For the text-containing cell, return its midpoint in (X, Y) coordinate format. 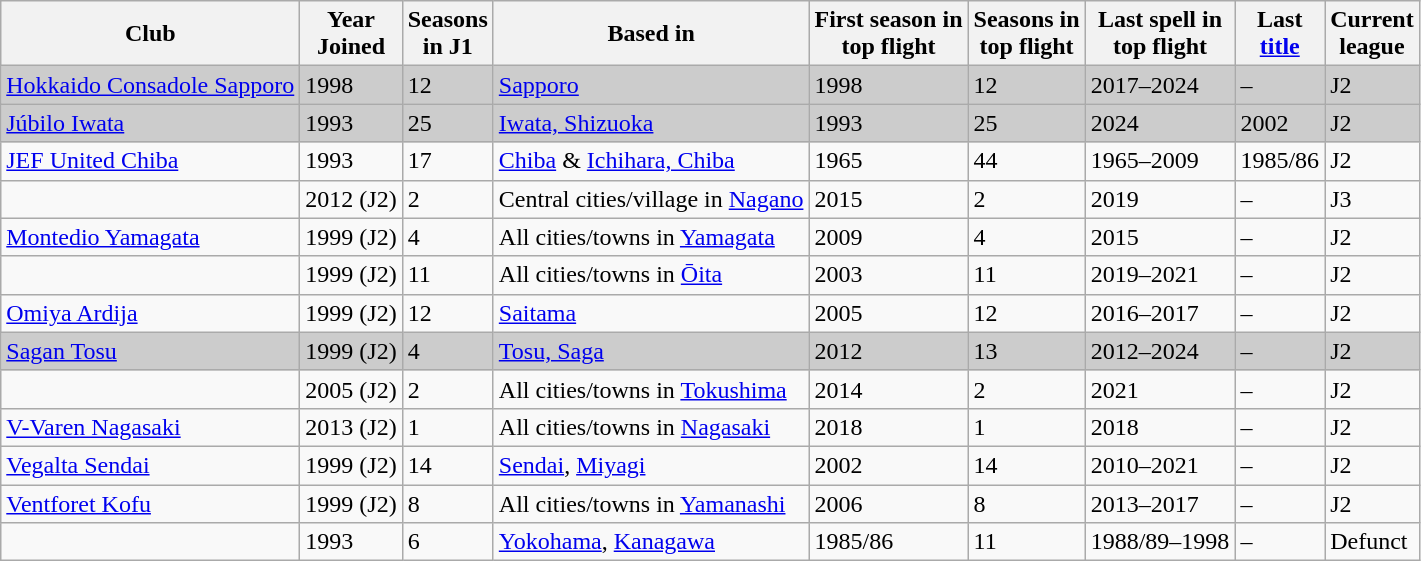
2012–2024 (1160, 351)
Chiba & Ichihara, Chiba (651, 161)
All cities/towns in Yamanashi (651, 503)
1988/89–1998 (1160, 542)
Omiya Ardija (150, 313)
Júbilo Iwata (150, 123)
Sagan Tosu (150, 351)
Defunct (1372, 542)
2016–2017 (1160, 313)
All cities/towns in Tokushima (651, 389)
Current league (1372, 34)
1965 (888, 161)
13 (1026, 351)
2019–2021 (1160, 275)
First season intop flight (888, 34)
V-Varen Nagasaki (150, 427)
Sapporo (651, 85)
J3 (1372, 199)
6 (448, 542)
Saitama (651, 313)
2009 (888, 237)
Central cities/village in Nagano (651, 199)
2005 (888, 313)
1965–2009 (1160, 161)
Montedio Yamagata (150, 237)
2005 (J2) (351, 389)
2012 (888, 351)
Ventforet Kofu (150, 503)
Seasons intop flight (1026, 34)
Based in (651, 34)
Yokohama, Kanagawa (651, 542)
2019 (1160, 199)
Club (150, 34)
2012 (J2) (351, 199)
2010–2021 (1160, 465)
Sendai, Miyagi (651, 465)
Last spell intop flight (1160, 34)
2024 (1160, 123)
Hokkaido Consadole Sapporo (150, 85)
44 (1026, 161)
All cities/towns in Yamagata (651, 237)
2013 (J2) (351, 427)
Iwata, Shizuoka (651, 123)
17 (448, 161)
2014 (888, 389)
YearJoined (351, 34)
JEF United Chiba (150, 161)
2013–2017 (1160, 503)
Tosu, Saga (651, 351)
2003 (888, 275)
Lasttitle (1280, 34)
Seasonsin J1 (448, 34)
All cities/towns in Ōita (651, 275)
2021 (1160, 389)
Vegalta Sendai (150, 465)
2006 (888, 503)
2017–2024 (1160, 85)
All cities/towns in Nagasaki (651, 427)
